Extract the (X, Y) coordinate from the center of the cell holding the provided text.  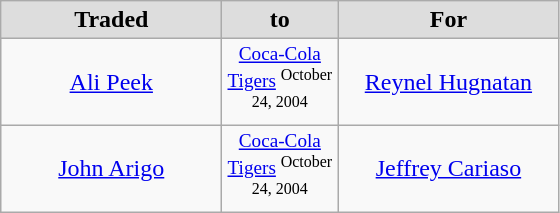
Reynel Hugnatan (448, 82)
to (280, 20)
Ali Peek (112, 82)
John Arigo (112, 168)
Traded (112, 20)
For (448, 20)
Jeffrey Cariaso (448, 168)
